Pinpoint the cell where the given text exists, returning its (x, y) midpoint coordinate. 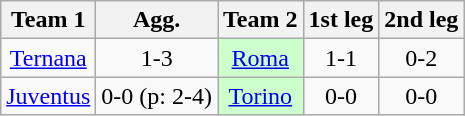
Team 2 (261, 20)
Torino (261, 96)
1st leg (341, 20)
Juventus (48, 96)
0-0 (p: 2-4) (157, 96)
1-3 (157, 58)
Ternana (48, 58)
Roma (261, 58)
2nd leg (422, 20)
0-2 (422, 58)
1-1 (341, 58)
Team 1 (48, 20)
Agg. (157, 20)
